Find where the given text appears and provide that cell's center as (X, Y) coordinate. 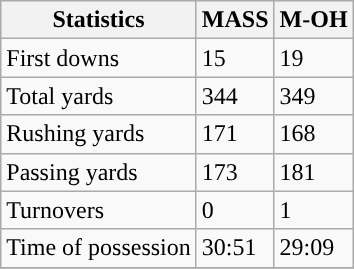
Time of possession (99, 248)
19 (314, 58)
1 (314, 210)
171 (235, 134)
29:09 (314, 248)
181 (314, 172)
Total yards (99, 96)
Rushing yards (99, 134)
173 (235, 172)
Statistics (99, 20)
168 (314, 134)
Passing yards (99, 172)
Turnovers (99, 210)
MASS (235, 20)
15 (235, 58)
0 (235, 210)
349 (314, 96)
30:51 (235, 248)
First downs (99, 58)
344 (235, 96)
M-OH (314, 20)
